For the text-containing cell, return its midpoint in [X, Y] coordinate format. 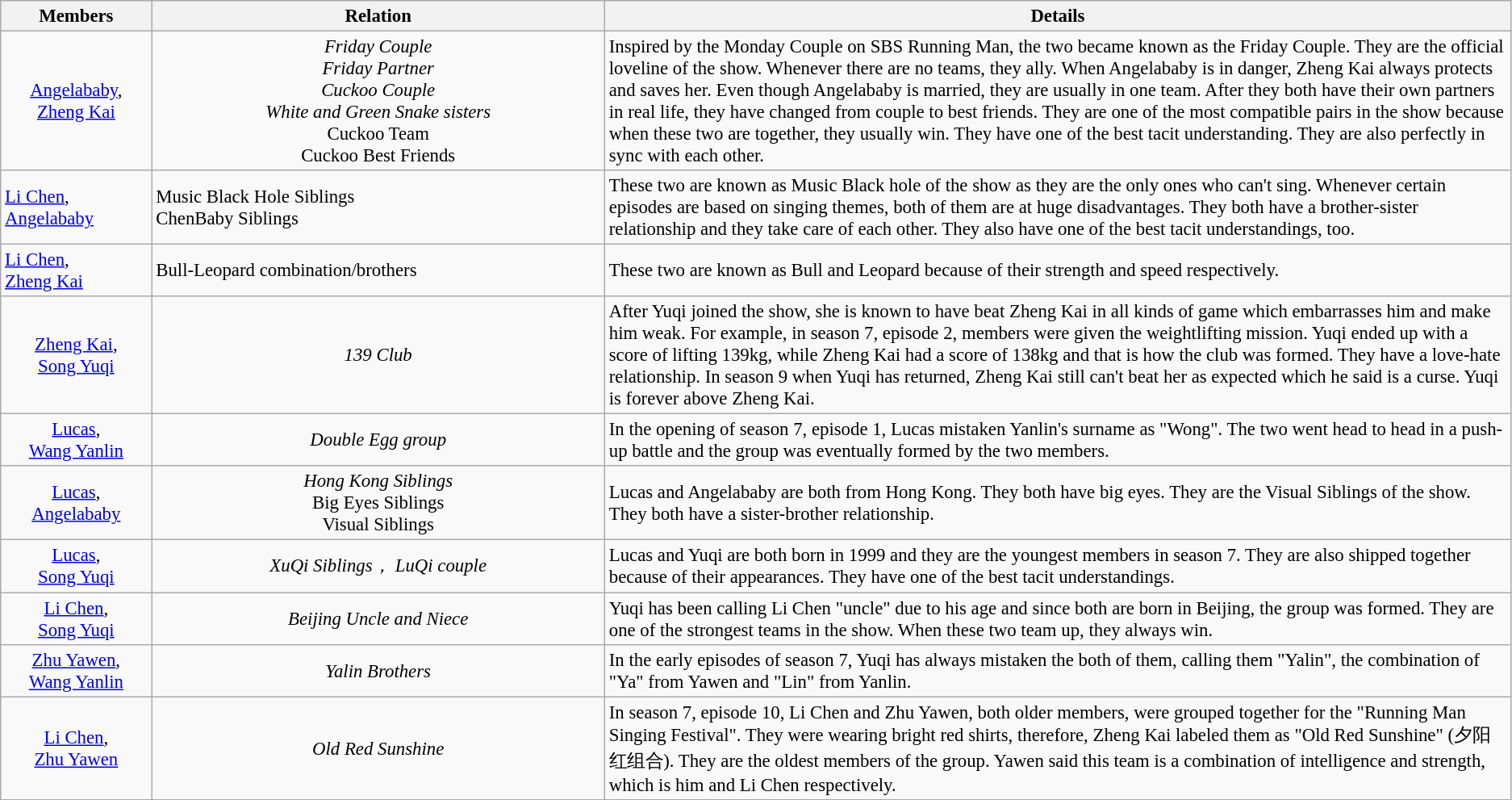
Beijing Uncle and Niece [378, 618]
Details [1057, 16]
These two are known as Bull and Leopard because of their strength and speed respectively. [1057, 271]
139 Club [378, 355]
Yalin Brothers [378, 670]
Double Egg group [378, 441]
Members [76, 16]
Zheng Kai,Song Yuqi [76, 355]
Hong Kong SiblingsBig Eyes SiblingsVisual Siblings [378, 504]
Li Chen,Song Yuqi [76, 618]
Old Red Sunshine [378, 748]
Bull-Leopard combination/brothers [378, 271]
Friday CoupleFriday PartnerCuckoo CoupleWhite and Green Snake sistersCuckoo TeamCuckoo Best Friends [378, 102]
Lucas,Angelababy [76, 504]
Angelababy,Zheng Kai [76, 102]
Lucas,Wang Yanlin [76, 441]
Lucas,Song Yuqi [76, 567]
Relation [378, 16]
Zhu Yawen,Wang Yanlin [76, 670]
Music Black Hole SiblingsChenBaby Siblings [378, 207]
Li Chen,Zhu Yawen [76, 748]
Li Chen,Zheng Kai [76, 271]
Li Chen,Angelababy [76, 207]
XuQi Siblings， LuQi couple [378, 567]
